Scan for the cell matching the given text and deliver its [X, Y] coordinate at center. 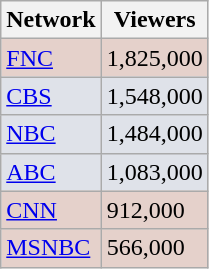
Viewers [154, 20]
1,548,000 [154, 96]
Network [51, 20]
1,825,000 [154, 58]
ABC [51, 172]
1,083,000 [154, 172]
MSNBC [51, 248]
CNN [51, 210]
CBS [51, 96]
NBC [51, 134]
FNC [51, 58]
566,000 [154, 248]
912,000 [154, 210]
1,484,000 [154, 134]
